For the text-containing cell, return its midpoint in [X, Y] coordinate format. 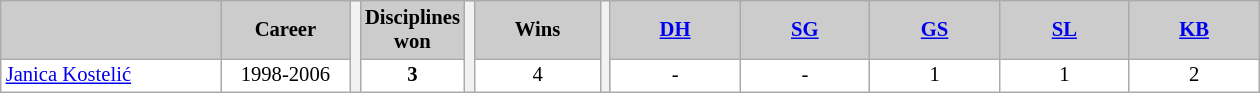
2 [1194, 75]
KB [1194, 29]
SL [1064, 29]
Disciplines won [412, 29]
3 [412, 75]
1998-2006 [285, 75]
Career [285, 29]
Wins [538, 29]
Janica Kostelić [111, 75]
GS [935, 29]
SG [805, 29]
DH [675, 29]
4 [538, 75]
